From the cell containing the given text, extract its center point as (x, y) coordinate. 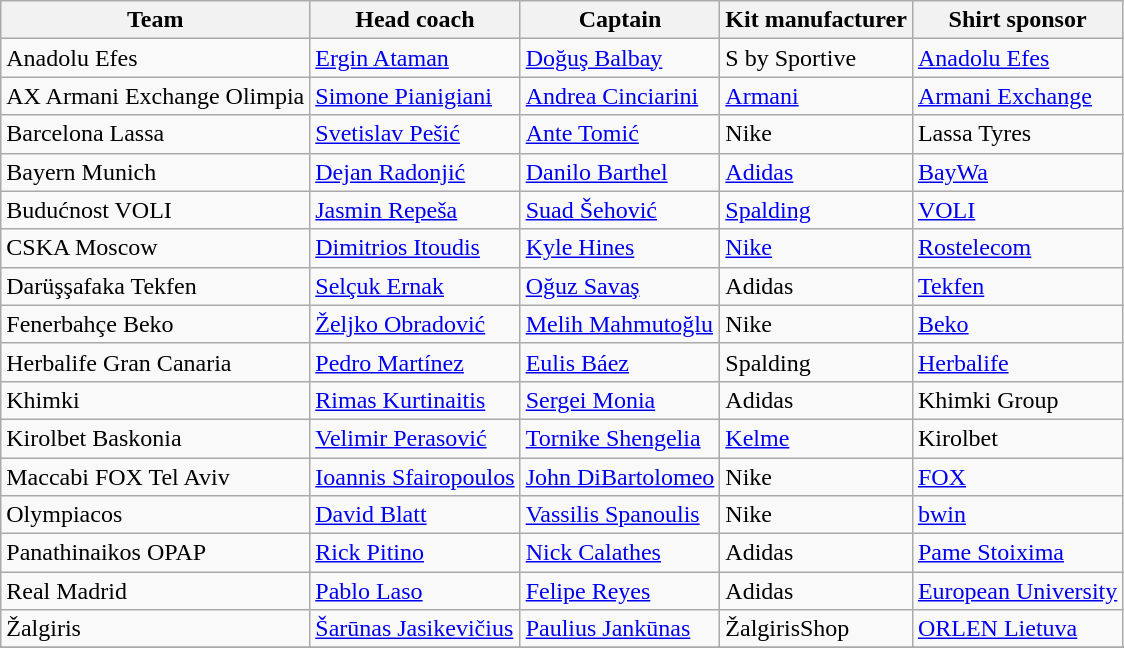
Dejan Radonjić (415, 172)
Kelme (816, 438)
Bayern Munich (156, 172)
Olympiacos (156, 515)
Fenerbahçe Beko (156, 324)
Danilo Barthel (620, 172)
Žalgiris (156, 629)
Lassa Tyres (1017, 134)
Pame Stoixima (1017, 553)
Dimitrios Itoudis (415, 248)
Khimki Group (1017, 400)
FOX (1017, 477)
AX Armani Exchange Olimpia (156, 96)
Budućnost VOLI (156, 210)
European University (1017, 591)
Team (156, 20)
Maccabi FOX Tel Aviv (156, 477)
Pedro Martínez (415, 362)
Pablo Laso (415, 591)
bwin (1017, 515)
Paulius Jankūnas (620, 629)
Tekfen (1017, 286)
Eulis Báez (620, 362)
Selçuk Ernak (415, 286)
Kyle Hines (620, 248)
Shirt sponsor (1017, 20)
Ante Tomić (620, 134)
Suad Šehović (620, 210)
Rick Pitino (415, 553)
Herbalife Gran Canaria (156, 362)
Barcelona Lassa (156, 134)
Darüşşafaka Tekfen (156, 286)
Kirolbet Baskonia (156, 438)
Svetislav Pešić (415, 134)
Captain (620, 20)
Khimki (156, 400)
Real Madrid (156, 591)
Kit manufacturer (816, 20)
ŽalgirisShop (816, 629)
Kirolbet (1017, 438)
Melih Mahmutoğlu (620, 324)
Sergei Monia (620, 400)
BayWa (1017, 172)
Velimir Perasović (415, 438)
Ergin Ataman (415, 58)
Šarūnas Jasikevičius (415, 629)
John DiBartolomeo (620, 477)
CSKA Moscow (156, 248)
Vassilis Spanoulis (620, 515)
Herbalife (1017, 362)
Beko (1017, 324)
ORLEN Lietuva (1017, 629)
Željko Obradović (415, 324)
Simone Pianigiani (415, 96)
Doğuş Balbay (620, 58)
Tornike Shengelia (620, 438)
Panathinaikos OPAP (156, 553)
Oğuz Savaş (620, 286)
VOLI (1017, 210)
Ioannis Sfairopoulos (415, 477)
Andrea Cinciarini (620, 96)
Rostelecom (1017, 248)
S by Sportive (816, 58)
Felipe Reyes (620, 591)
Head coach (415, 20)
Jasmin Repeša (415, 210)
David Blatt (415, 515)
Nick Calathes (620, 553)
Armani (816, 96)
Rimas Kurtinaitis (415, 400)
Armani Exchange (1017, 96)
